Pinpoint the cell where the given text exists, returning its [x, y] midpoint coordinate. 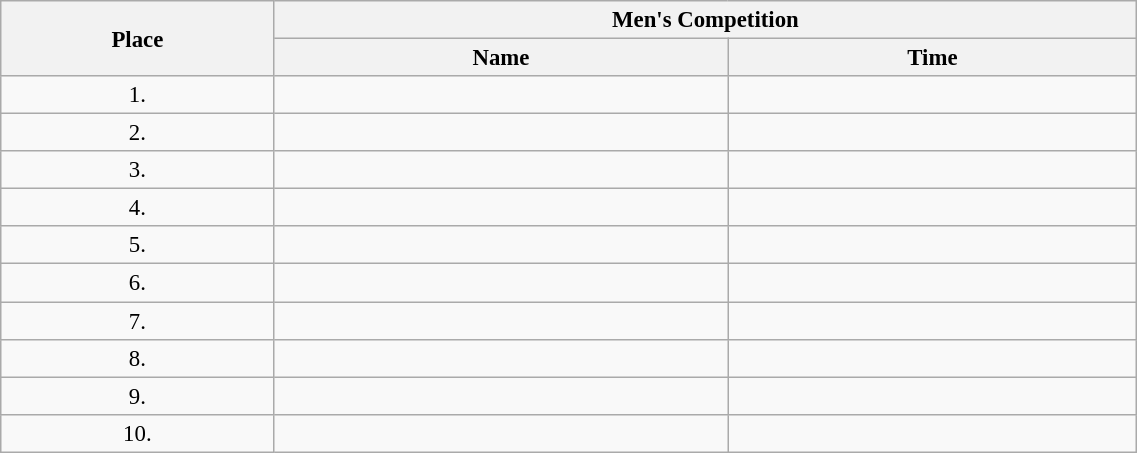
3. [138, 170]
5. [138, 245]
10. [138, 433]
2. [138, 133]
9. [138, 396]
6. [138, 283]
4. [138, 208]
Men's Competition [706, 20]
Time [932, 58]
7. [138, 321]
Name [501, 58]
8. [138, 358]
1. [138, 95]
Place [138, 38]
